Detect which cell encompasses the target text, then output its (x, y) center coordinate. 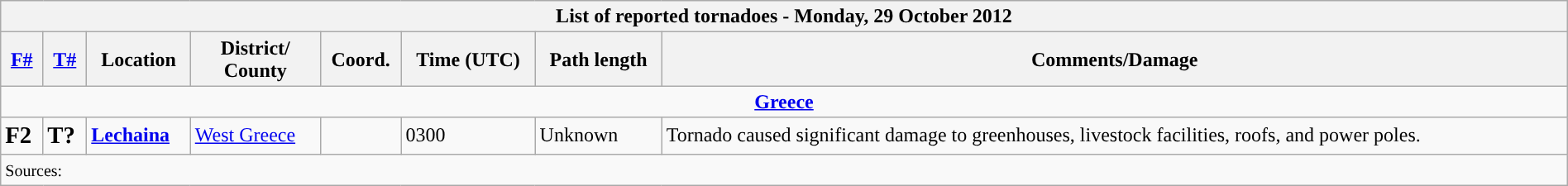
0300 (468, 136)
Coord. (361, 60)
Sources: (784, 169)
West Greece (255, 136)
Lechaina (139, 136)
F2 (22, 136)
Tornado caused significant damage to greenhouses, livestock facilities, roofs, and power poles. (1115, 136)
F# (22, 60)
Greece (784, 102)
Path length (599, 60)
Unknown (599, 136)
T? (65, 136)
Comments/Damage (1115, 60)
T# (65, 60)
Location (139, 60)
District/County (255, 60)
Time (UTC) (468, 60)
List of reported tornadoes - Monday, 29 October 2012 (784, 17)
